Detect which cell encompasses the target text, then output its [x, y] center coordinate. 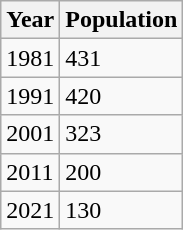
2001 [30, 134]
Year [30, 20]
Population [122, 20]
431 [122, 58]
2011 [30, 172]
200 [122, 172]
1981 [30, 58]
2021 [30, 210]
1991 [30, 96]
130 [122, 210]
420 [122, 96]
323 [122, 134]
